Capture the cell that displays the provided text and extract its [x, y] central coordinate. 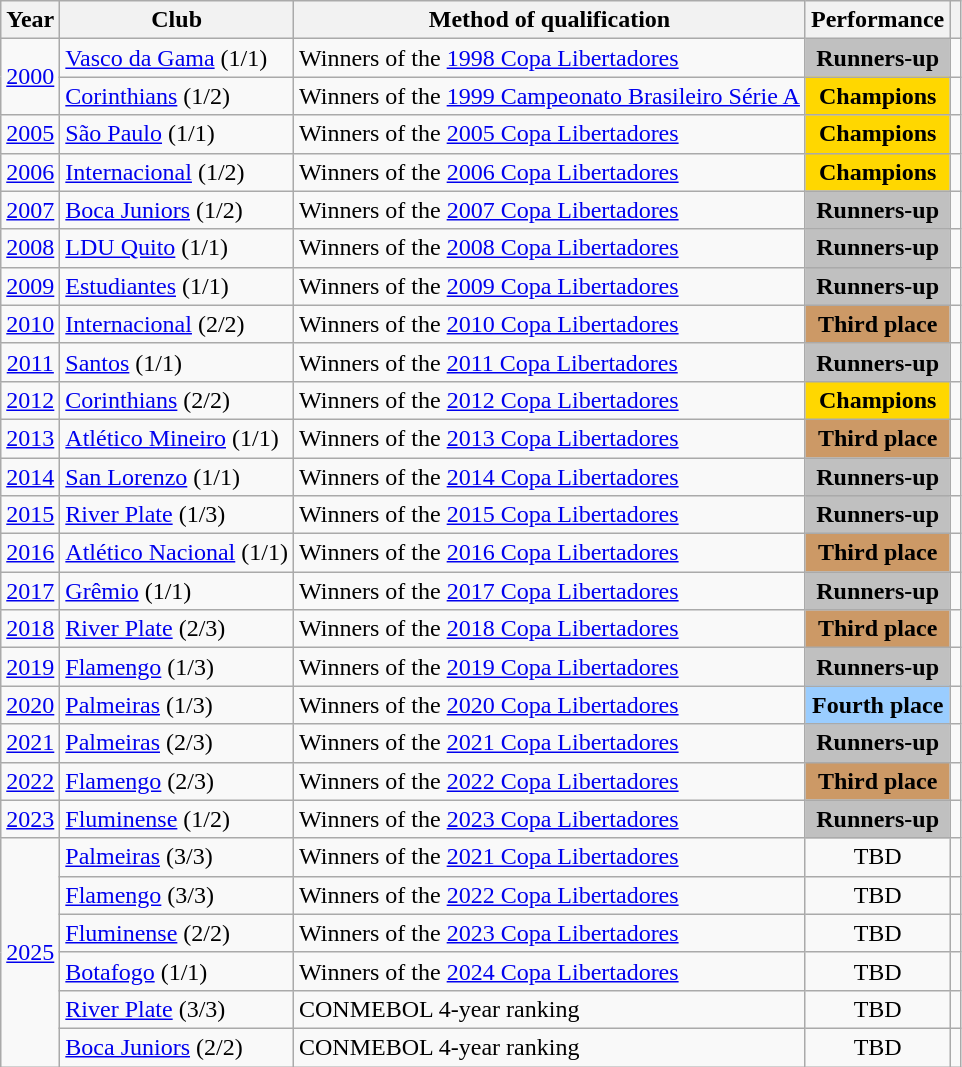
Santos (1/1) [177, 362]
River Plate (2/3) [177, 629]
Corinthians (2/2) [177, 400]
2012 [30, 400]
2021 [30, 743]
Winners of the 2013 Copa Libertadores [549, 438]
Palmeiras (3/3) [177, 857]
2023 [30, 819]
San Lorenzo (1/1) [177, 477]
Winners of the 2016 Copa Libertadores [549, 553]
Boca Juniors (2/2) [177, 1047]
River Plate (3/3) [177, 1009]
Performance [877, 20]
Vasco da Gama (1/1) [177, 58]
Winners of the 2015 Copa Libertadores [549, 515]
Club [177, 20]
Winners of the 2014 Copa Libertadores [549, 477]
Winners of the 2011 Copa Libertadores [549, 362]
2019 [30, 667]
2008 [30, 248]
São Paulo (1/1) [177, 134]
2025 [30, 952]
Fourth place [877, 705]
Boca Juniors (1/2) [177, 210]
Winners of the 2007 Copa Libertadores [549, 210]
Winners of the 2017 Copa Libertadores [549, 591]
Palmeiras (1/3) [177, 705]
Palmeiras (2/3) [177, 743]
Year [30, 20]
Winners of the 1998 Copa Libertadores [549, 58]
Winners of the 2020 Copa Libertadores [549, 705]
2014 [30, 477]
2006 [30, 172]
2015 [30, 515]
2000 [30, 77]
2009 [30, 286]
2010 [30, 324]
Estudiantes (1/1) [177, 286]
Grêmio (1/1) [177, 591]
Fluminense (2/2) [177, 933]
Winners of the 2005 Copa Libertadores [549, 134]
2020 [30, 705]
Winners of the 1999 Campeonato Brasileiro Série A [549, 96]
2011 [30, 362]
2005 [30, 134]
River Plate (1/3) [177, 515]
Winners of the 2012 Copa Libertadores [549, 400]
Flamengo (3/3) [177, 895]
Winners of the 2024 Copa Libertadores [549, 971]
Winners of the 2018 Copa Libertadores [549, 629]
Fluminense (1/2) [177, 819]
Winners of the 2010 Copa Libertadores [549, 324]
Botafogo (1/1) [177, 971]
2018 [30, 629]
Flamengo (2/3) [177, 781]
Atlético Nacional (1/1) [177, 553]
Winners of the 2019 Copa Libertadores [549, 667]
2013 [30, 438]
LDU Quito (1/1) [177, 248]
Internacional (1/2) [177, 172]
Winners of the 2006 Copa Libertadores [549, 172]
2017 [30, 591]
Winners of the 2008 Copa Libertadores [549, 248]
Flamengo (1/3) [177, 667]
2022 [30, 781]
Atlético Mineiro (1/1) [177, 438]
Winners of the 2009 Copa Libertadores [549, 286]
2007 [30, 210]
Internacional (2/2) [177, 324]
2016 [30, 553]
Corinthians (1/2) [177, 96]
Method of qualification [549, 20]
